For the text-containing cell, return its midpoint in [X, Y] coordinate format. 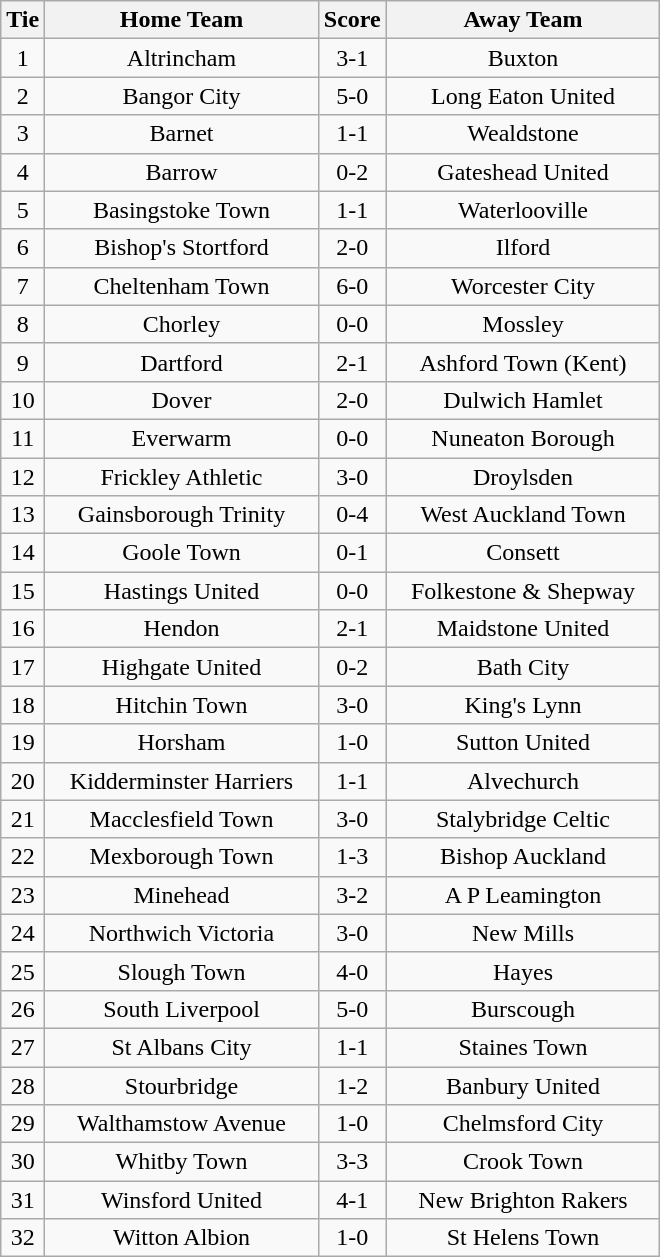
4-1 [352, 1200]
Highgate United [182, 667]
South Liverpool [182, 1009]
3-3 [352, 1162]
Hayes [523, 971]
Alvechurch [523, 781]
Wealdstone [523, 134]
20 [23, 781]
Gateshead United [523, 172]
Barrow [182, 172]
Frickley Athletic [182, 477]
Altrincham [182, 58]
13 [23, 515]
4-0 [352, 971]
Whitby Town [182, 1162]
Stourbridge [182, 1085]
24 [23, 933]
14 [23, 553]
Long Eaton United [523, 96]
10 [23, 400]
29 [23, 1124]
Home Team [182, 20]
Folkestone & Shepway [523, 591]
Slough Town [182, 971]
Mexborough Town [182, 857]
Basingstoke Town [182, 210]
Northwich Victoria [182, 933]
Tie [23, 20]
Consett [523, 553]
3-1 [352, 58]
West Auckland Town [523, 515]
Dulwich Hamlet [523, 400]
Score [352, 20]
Mossley [523, 324]
Droylsden [523, 477]
Worcester City [523, 286]
18 [23, 705]
6 [23, 248]
1-2 [352, 1085]
17 [23, 667]
Dartford [182, 362]
Ashford Town (Kent) [523, 362]
Barnet [182, 134]
12 [23, 477]
8 [23, 324]
A P Leamington [523, 895]
Stalybridge Celtic [523, 819]
3 [23, 134]
Banbury United [523, 1085]
Minehead [182, 895]
Waterlooville [523, 210]
Staines Town [523, 1047]
23 [23, 895]
Gainsborough Trinity [182, 515]
Witton Albion [182, 1238]
11 [23, 438]
Bishop's Stortford [182, 248]
Dover [182, 400]
30 [23, 1162]
19 [23, 743]
22 [23, 857]
Cheltenham Town [182, 286]
Walthamstow Avenue [182, 1124]
3-2 [352, 895]
9 [23, 362]
Maidstone United [523, 629]
31 [23, 1200]
King's Lynn [523, 705]
15 [23, 591]
Buxton [523, 58]
4 [23, 172]
0-1 [352, 553]
6-0 [352, 286]
Everwarm [182, 438]
Chelmsford City [523, 1124]
26 [23, 1009]
16 [23, 629]
New Mills [523, 933]
Chorley [182, 324]
0-4 [352, 515]
21 [23, 819]
27 [23, 1047]
Bangor City [182, 96]
Hitchin Town [182, 705]
Goole Town [182, 553]
Sutton United [523, 743]
Horsham [182, 743]
St Albans City [182, 1047]
7 [23, 286]
25 [23, 971]
New Brighton Rakers [523, 1200]
32 [23, 1238]
Kidderminster Harriers [182, 781]
Nuneaton Borough [523, 438]
Crook Town [523, 1162]
Bishop Auckland [523, 857]
28 [23, 1085]
Winsford United [182, 1200]
Hendon [182, 629]
Macclesfield Town [182, 819]
Hastings United [182, 591]
Burscough [523, 1009]
1-3 [352, 857]
2 [23, 96]
Away Team [523, 20]
Ilford [523, 248]
St Helens Town [523, 1238]
1 [23, 58]
5 [23, 210]
Bath City [523, 667]
